Identify which cell holds the provided text, then report its [x, y] central coordinate. 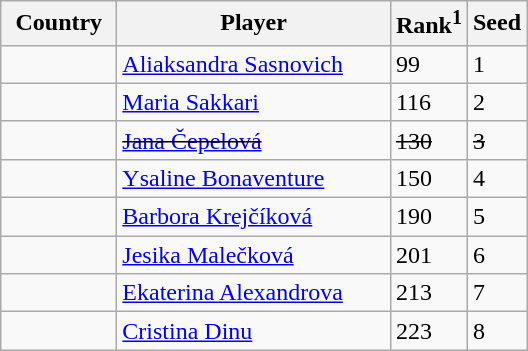
Rank1 [428, 24]
99 [428, 64]
190 [428, 217]
5 [496, 217]
Maria Sakkari [254, 102]
3 [496, 140]
1 [496, 64]
Cristina Dinu [254, 331]
Barbora Krejčíková [254, 217]
7 [496, 293]
201 [428, 255]
Ekaterina Alexandrova [254, 293]
Ysaline Bonaventure [254, 178]
Jana Čepelová [254, 140]
Country [59, 24]
4 [496, 178]
Jesika Malečková [254, 255]
Player [254, 24]
130 [428, 140]
6 [496, 255]
Seed [496, 24]
213 [428, 293]
150 [428, 178]
116 [428, 102]
223 [428, 331]
2 [496, 102]
8 [496, 331]
Aliaksandra Sasnovich [254, 64]
